For the text-containing cell, return its midpoint in (x, y) coordinate format. 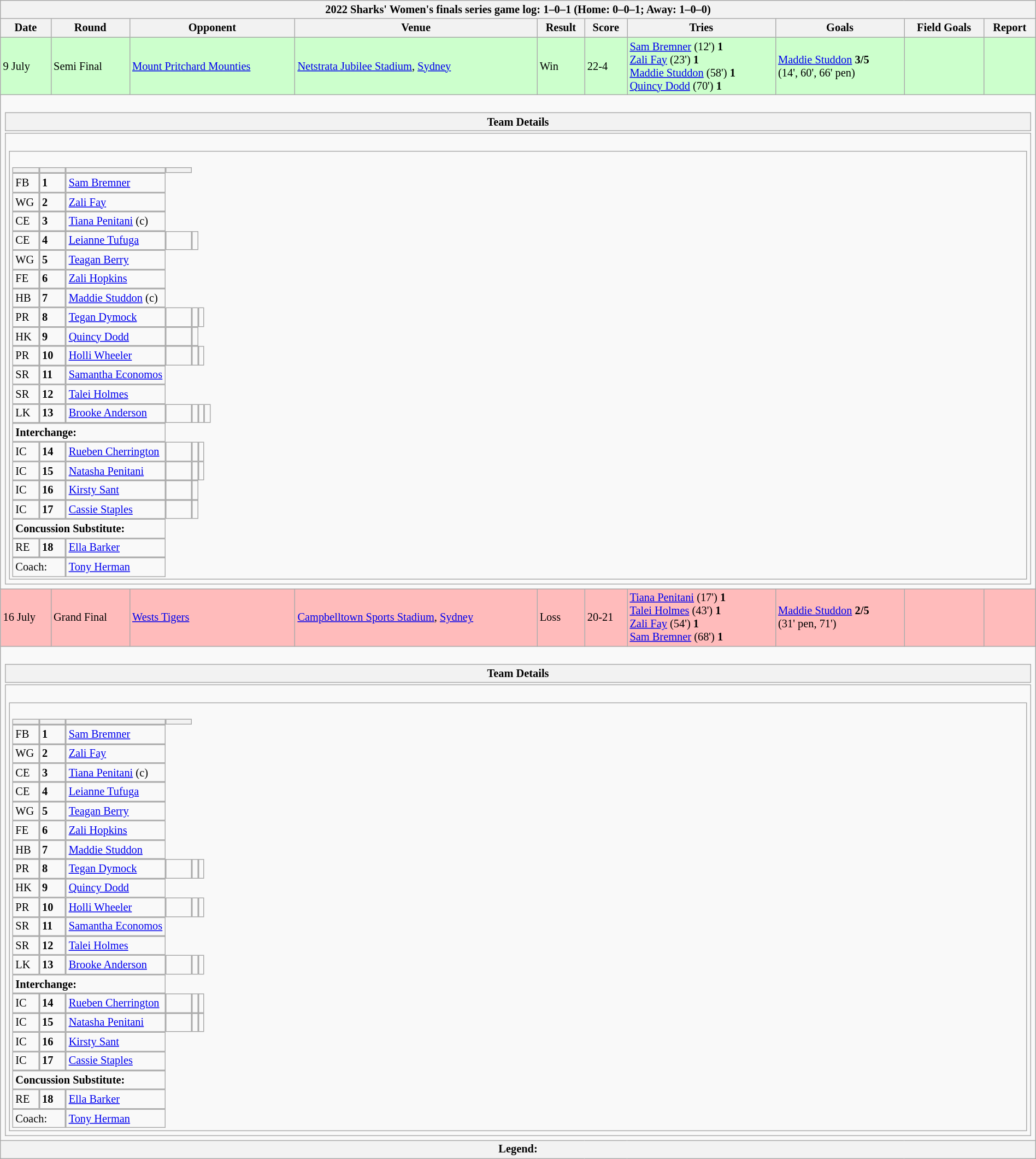
20-21 (606, 617)
Maddie Studdon 3/5(14', 60', 66' pen) (840, 66)
16 July (26, 617)
Result (561, 28)
Mount Pritchard Mounties (212, 66)
Sam Bremner (12') 1Zali Fay (23') 1Maddie Studdon (58') 1Quincy Dodd (70') 1 (702, 66)
Venue (416, 28)
Opponent (212, 28)
Campbelltown Sports Stadium, Sydney (416, 617)
Loss (561, 617)
Tries (702, 28)
9 July (26, 66)
Grand Final (90, 617)
Win (561, 66)
Report (1010, 28)
Wests Tigers (212, 617)
Maddie Studdon 2/5(31' pen, 71') (840, 617)
Semi Final (90, 66)
Round (90, 28)
Score (606, 28)
Maddie Studdon (116, 849)
Maddie Studdon (c) (116, 298)
Netstrata Jubilee Stadium, Sydney (416, 66)
Goals (840, 28)
22-4 (606, 66)
2022 Sharks' Women's finals series game log: 1–0–1 (Home: 0–0–1; Away: 1–0–0) (518, 9)
Date (26, 28)
Legend: (518, 1149)
Field Goals (944, 28)
Tiana Penitani (17') 1Talei Holmes (43') 1Zali Fay (54') 1Sam Bremner (68') 1 (702, 617)
